Search for the cell housing the specified text and yield its (x, y) center coordinate. 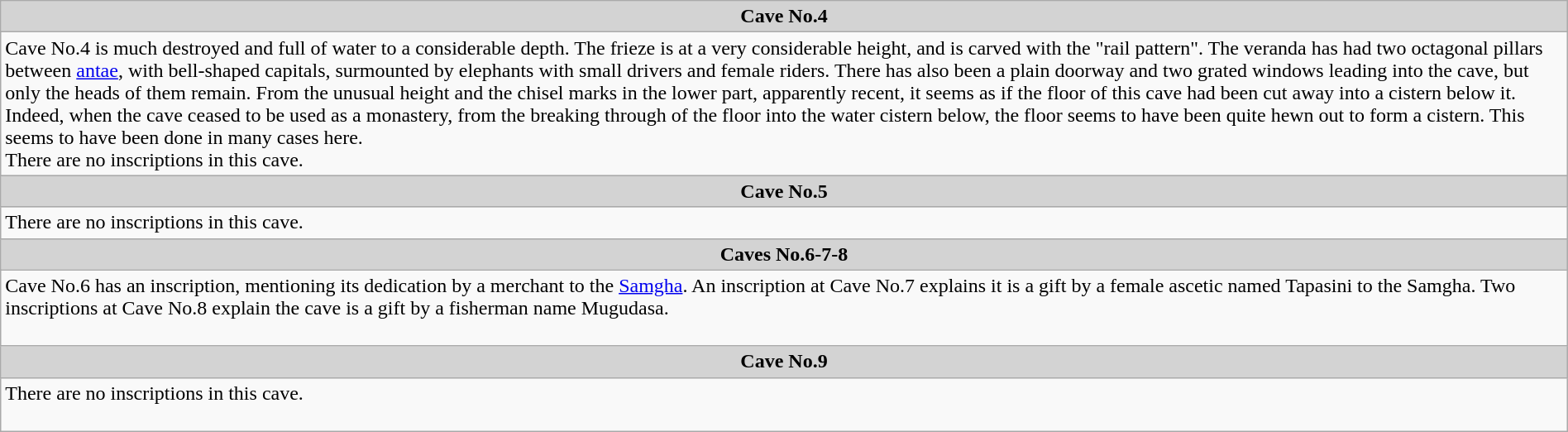
Caves No.6-7-8 (784, 254)
Cave No.9 (784, 362)
Cave No.4 (784, 17)
Cave No.5 (784, 191)
